Output the (x, y) coordinate of the center of the cell containing the given text.  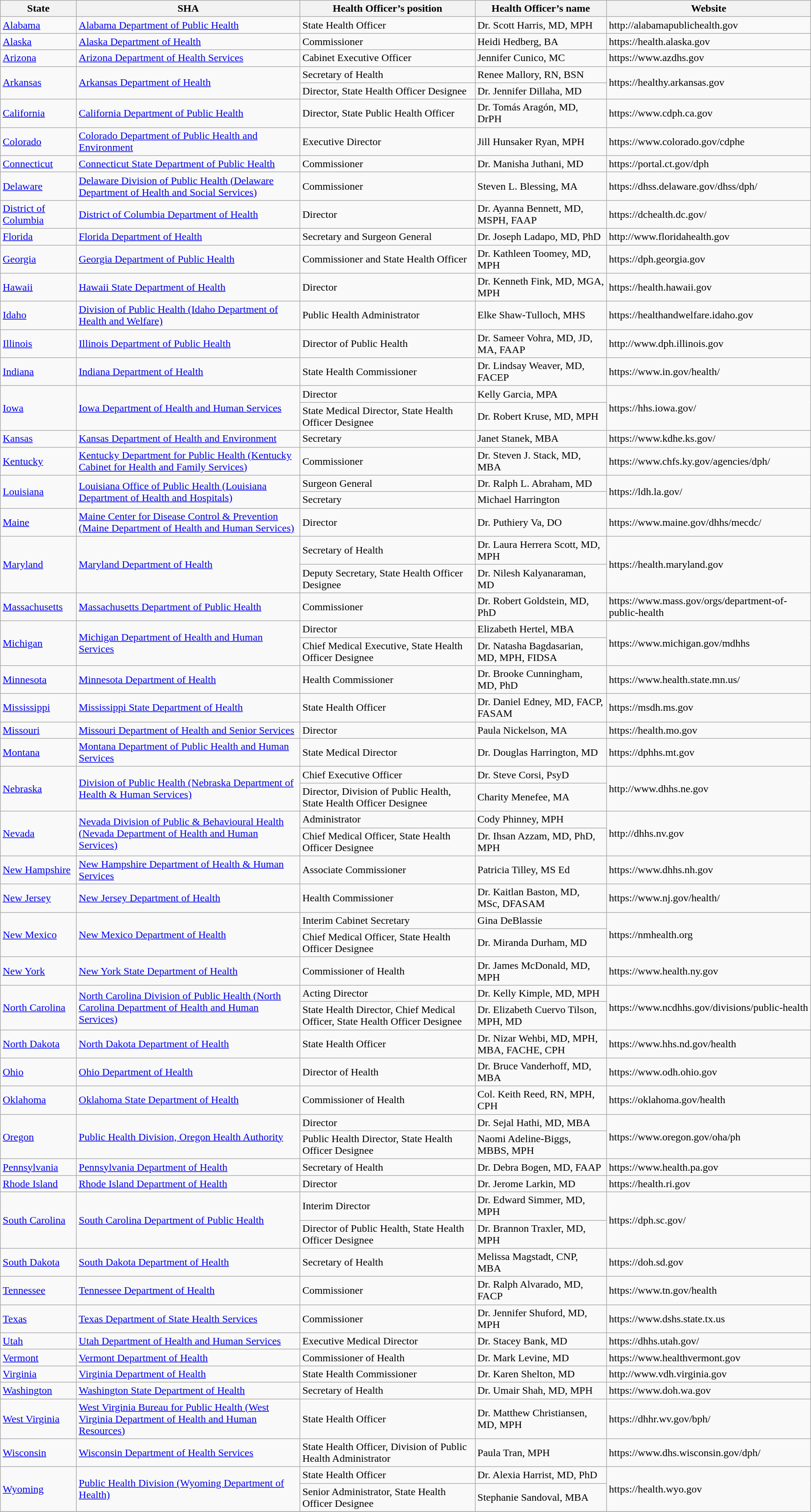
Heidi Hedberg, BA (541, 42)
SHA (188, 9)
Dr. Alexia Harrist, MD, PhD (541, 1475)
Dr. Debra Bogen, MD, FAAP (541, 1167)
Associate Commissioner (387, 870)
Vermont Department of Health (188, 1357)
Utah Department of Health and Human Services (188, 1341)
Dr. Brannon Traxler, MD, MPH (541, 1234)
https://www.ncdhhs.gov/divisions/public-health (709, 1007)
Arizona (39, 58)
Acting Director (387, 993)
North Carolina Division of Public Health (North Carolina Department of Health and Human Services) (188, 1007)
State (39, 9)
District of Columbia Department of Health (188, 214)
Dr. Sejal Hathi, MD, MBA (541, 1123)
Delaware Division of Public Health (Delaware Department of Health and Social Services) (188, 186)
Virginia (39, 1374)
Dr. Edward Simmer, MD, MPH (541, 1206)
Massachusetts Department of Public Health (188, 606)
Public Health Division, Oregon Health Authority (188, 1136)
https://health.mo.gov (709, 730)
Jill Hunsaker Ryan, MPH (541, 141)
Florida Department of Health (188, 236)
https://www.hhs.nd.gov/health (709, 1044)
Director, State Health Officer Designee (387, 91)
Missouri Department of Health and Senior Services (188, 730)
https://ldh.la.gov/ (709, 492)
Illinois (39, 344)
https://www.oregon.gov/oha/ph (709, 1136)
https://www.cdph.ca.gov (709, 113)
Janet Stanek, MBA (541, 439)
Charity Menefee, MA (541, 797)
Dr. Miranda Durham, MD (541, 942)
Dr. Matthew Christiansen, MD, MPH (541, 1419)
Interim Cabinet Secretary (387, 920)
Cody Phinney, MPH (541, 819)
State Health Director, Chief Medical Officer, State Health Officer Designee (387, 1015)
Elizabeth Hertel, MBA (541, 629)
Minnesota (39, 680)
https://www.doh.wa.gov (709, 1390)
Col. Keith Reed, RN, MPH, CPH (541, 1100)
New York (39, 971)
Dr. Natasha Bagdasarian, MD, MPH, FIDSA (541, 651)
Dr. Daniel Edney, MD, FACP, FASAM (541, 708)
Illinois Department of Public Health (188, 344)
Dr. Brooke Cunningham, MD, PhD (541, 680)
West Virginia Bureau for Public Health (West Virginia Department of Health and Human Resources) (188, 1419)
https://www.health.ny.gov (709, 971)
Delaware (39, 186)
Deputy Secretary, State Health Officer Designee (387, 579)
Director of Public Health (387, 344)
Wisconsin (39, 1453)
Dr. James McDonald, MD, MPH (541, 971)
Senior Administrator, State Health Officer Designee (387, 1498)
https://msdh.ms.gov (709, 708)
Indiana Department of Health (188, 372)
South Carolina (39, 1220)
Iowa Department of Health and Human Services (188, 408)
Kentucky (39, 461)
https://dhhr.wv.gov/bph/ (709, 1419)
Rhode Island (39, 1184)
Dr. Ayanna Bennett, MD, MSPH, FAAP (541, 214)
New Mexico (39, 935)
Alabama (39, 25)
California (39, 113)
https://health.maryland.gov (709, 564)
Massachusetts (39, 606)
South Dakota Department of Health (188, 1262)
Connecticut (39, 164)
New York State Department of Health (188, 971)
Connecticut State Department of Public Health (188, 164)
New Hampshire Department of Health & Human Services (188, 870)
Michigan Department of Health and Human Services (188, 643)
Dr. Jennifer Shuford, MD, MPH (541, 1318)
Dr. Mark Levine, MD (541, 1357)
Nebraska (39, 789)
Maryland (39, 564)
Arizona Department of Health Services (188, 58)
Director, State Public Health Officer (387, 113)
Pennsylvania (39, 1167)
Health Officer’s position (387, 9)
Iowa (39, 408)
Alaska Department of Health (188, 42)
California Department of Public Health (188, 113)
https://dph.georgia.gov (709, 259)
https://www.health.pa.gov (709, 1167)
Paula Nickelson, MA (541, 730)
Dr. Bruce Vanderhoff, MD, MBA (541, 1072)
https://oklahoma.gov/health (709, 1100)
Paula Tran, MPH (541, 1453)
https://www.odh.ohio.gov (709, 1072)
Dr. Laura Herrera Scott, MD, MPH (541, 550)
Wyoming (39, 1489)
https://www.in.gov/health/ (709, 372)
Dr. Scott Harris, MD, MPH (541, 25)
Louisiana (39, 492)
https://dph.sc.gov/ (709, 1220)
https://www.dhhs.nh.gov (709, 870)
Director, Division of Public Health, State Health Officer Designee (387, 797)
Dr. Puthiery Va, DO (541, 522)
Missouri (39, 730)
Surgeon General (387, 483)
Commissioner and State Health Officer (387, 259)
Virginia Department of Health (188, 1374)
https://dchealth.dc.gov/ (709, 214)
Minnesota Department of Health (188, 680)
Georgia Department of Public Health (188, 259)
Dr. Nizar Wehbi, MD, MPH, MBA, FACHE, CPH (541, 1044)
http://www.floridahealth.gov (709, 236)
Rhode Island Department of Health (188, 1184)
Michael Harrington (541, 500)
Executive Director (387, 141)
https://www.maine.gov/dhhs/mecdc/ (709, 522)
https://www.dshs.state.tx.us (709, 1318)
Louisiana Office of Public Health (Louisiana Department of Health and Hospitals) (188, 492)
Dr. Tomás Aragón, MD, DrPH (541, 113)
https://health.wyo.gov (709, 1489)
Naomi Adeline-Biggs, MBBS, MPH (541, 1145)
https://healthandwelfare.idaho.gov (709, 315)
Dr. Kenneth Fink, MD, MGA, MPH (541, 288)
Arkansas Department of Health (188, 83)
Ohio Department of Health (188, 1072)
Dr. Umair Shah, MD, MPH (541, 1390)
https://www.health.state.mn.us/ (709, 680)
Montana Department of Public Health and Human Services (188, 753)
https://www.healthvermont.gov (709, 1357)
https://www.mass.gov/orgs/department-of-public-health (709, 606)
Cabinet Executive Officer (387, 58)
https://dhhs.utah.gov/ (709, 1341)
Chief Executive Officer (387, 775)
Dr. Ralph Alvarado, MD, FACP (541, 1291)
Dr. Joseph Ladapo, MD, PhD (541, 236)
North Carolina (39, 1007)
Dr. Kathleen Toomey, MD, MPH (541, 259)
Dr. Sameer Vohra, MD, JD, MA, FAAP (541, 344)
North Dakota Department of Health (188, 1044)
Director of Public Health, State Health Officer Designee (387, 1234)
Georgia (39, 259)
Oklahoma (39, 1100)
Director of Health (387, 1072)
Dr. Jerome Larkin, MD (541, 1184)
Maine Center for Disease Control & Prevention (Maine Department of Health and Human Services) (188, 522)
Tennessee (39, 1291)
Ohio (39, 1072)
New Jersey (39, 898)
Melissa Magstadt, CNP, MBA (541, 1262)
http://www.vdh.virginia.gov (709, 1374)
South Carolina Department of Public Health (188, 1220)
Website (709, 9)
Health Officer’s name (541, 9)
Division of Public Health (Idaho Department of Health and Welfare) (188, 315)
Wisconsin Department of Health Services (188, 1453)
Washington (39, 1390)
Tennessee Department of Health (188, 1291)
Pennsylvania Department of Health (188, 1167)
https://hhs.iowa.gov/ (709, 408)
Nevada Division of Public & Behavioural Health (Nevada Department of Health and Human Services) (188, 833)
https://health.hawaii.gov (709, 288)
https://doh.sd.gov (709, 1262)
Renee Mallory, RN, BSN (541, 74)
New Mexico Department of Health (188, 935)
https://www.colorado.gov/cdphe (709, 141)
Dr. Stacey Bank, MD (541, 1341)
Dr. Robert Kruse, MD, MPH (541, 417)
Executive Medical Director (387, 1341)
https://dphhs.mt.gov (709, 753)
Idaho (39, 315)
Dr. Manisha Juthani, MD (541, 164)
Dr. Ralph L. Abraham, MD (541, 483)
https://www.tn.gov/health (709, 1291)
Public Health Administrator (387, 315)
Jennifer Cunico, MC (541, 58)
https://www.azdhs.gov (709, 58)
Colorado (39, 141)
Dr. Jennifer Dillaha, MD (541, 91)
Colorado Department of Public Health and Environment (188, 141)
Nevada (39, 833)
Division of Public Health (Nebraska Department of Health & Human Services) (188, 789)
New Hampshire (39, 870)
Florida (39, 236)
Secretary and Surgeon General (387, 236)
Dr. Steven J. Stack, MD, MBA (541, 461)
Alaska (39, 42)
Mississippi State Department of Health (188, 708)
Stephanie Sandoval, MBA (541, 1498)
Administrator (387, 819)
Mississippi (39, 708)
https://dhss.delaware.gov/dhss/dph/ (709, 186)
https://health.ri.gov (709, 1184)
Chief Medical Executive, State Health Officer Designee (387, 651)
http://dhhs.nv.gov (709, 833)
https://www.michigan.gov/mdhhs (709, 643)
https://www.chfs.ky.gov/agencies/dph/ (709, 461)
Dr. Steve Corsi, PsyD (541, 775)
Dr. Nilesh Kalyanaraman, MD (541, 579)
Michigan (39, 643)
Dr. Douglas Harrington, MD (541, 753)
Dr. Karen Shelton, MD (541, 1374)
South Dakota (39, 1262)
Texas Department of State Health Services (188, 1318)
https://portal.ct.gov/dph (709, 164)
Utah (39, 1341)
Arkansas (39, 83)
Patricia Tilley, MS Ed (541, 870)
Washington State Department of Health (188, 1390)
https://health.alaska.gov (709, 42)
Gina DeBlassie (541, 920)
Maine (39, 522)
North Dakota (39, 1044)
Dr. Kaitlan Baston, MD, MSc, DFASAM (541, 898)
New Jersey Department of Health (188, 898)
Maryland Department of Health (188, 564)
https://www.dhs.wisconsin.gov/dph/ (709, 1453)
State Medical Director, State Health Officer Designee (387, 417)
Dr. Lindsay Weaver, MD, FACEP (541, 372)
Dr. Ihsan Azzam, MD, PhD, MPH (541, 842)
Public Health Division (Wyoming Department of Health) (188, 1489)
West Virginia (39, 1419)
Hawaii (39, 288)
https://healthy.arkansas.gov (709, 83)
http://www.dph.illinois.gov (709, 344)
Oklahoma State Department of Health (188, 1100)
Kansas Department of Health and Environment (188, 439)
State Medical Director (387, 753)
Kelly Garcia, MPA (541, 394)
Steven L. Blessing, MA (541, 186)
Public Health Director, State Health Officer Designee (387, 1145)
http://www.dhhs.ne.gov (709, 789)
Texas (39, 1318)
Dr. Kelly Kimple, MD, MPH (541, 993)
Vermont (39, 1357)
http://alabamapublichealth.gov (709, 25)
Oregon (39, 1136)
State Health Officer, Division of Public Health Administrator (387, 1453)
Kentucky Department for Public Health (Kentucky Cabinet for Health and Family Services) (188, 461)
https://nmhealth.org (709, 935)
Kansas (39, 439)
https://www.kdhe.ks.gov/ (709, 439)
Dr. Elizabeth Cuervo Tilson, MPH, MD (541, 1015)
Indiana (39, 372)
https://www.nj.gov/health/ (709, 898)
District of Columbia (39, 214)
Hawaii State Department of Health (188, 288)
Interim Director (387, 1206)
Alabama Department of Public Health (188, 25)
Elke Shaw-Tulloch, MHS (541, 315)
Montana (39, 753)
Dr. Robert Goldstein, MD, PhD (541, 606)
